For the text-containing cell, return its midpoint in (x, y) coordinate format. 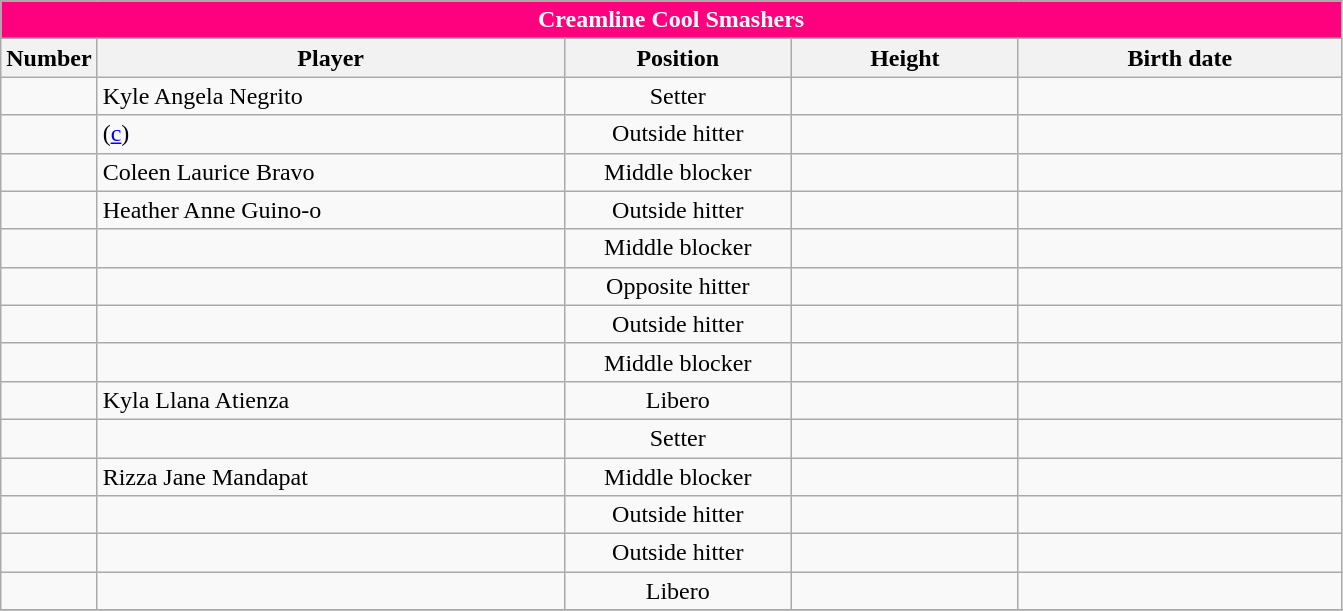
Rizza Jane Mandapat (330, 477)
Number (49, 58)
Height (904, 58)
Coleen Laurice Bravo (330, 172)
Position (678, 58)
Heather Anne Guino-o (330, 210)
Kyle Angela Negrito (330, 96)
Creamline Cool Smashers (672, 20)
(c) (330, 134)
Birth date (1180, 58)
Opposite hitter (678, 286)
Player (330, 58)
Kyla Llana Atienza (330, 400)
